Identify which cell holds the provided text, then report its [X, Y] central coordinate. 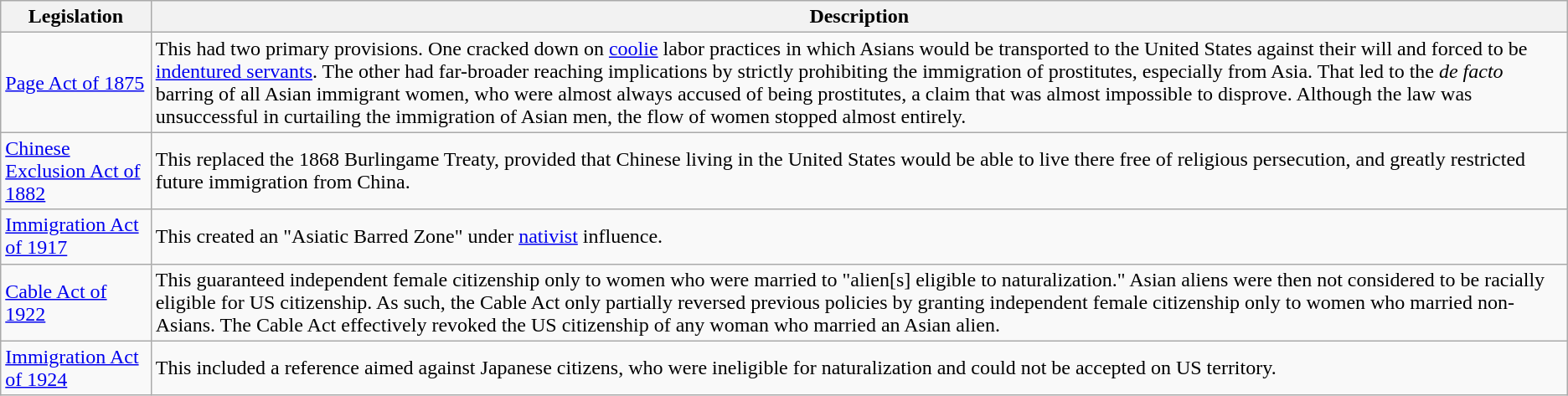
Page Act of 1875 [75, 82]
Description [859, 17]
Immigration Act of 1917 [75, 236]
This included a reference aimed against Japanese citizens, who were ineligible for naturalization and could not be accepted on US territory. [859, 368]
Cable Act of 1922 [75, 302]
Chinese Exclusion Act of 1882 [75, 171]
Immigration Act of 1924 [75, 368]
This created an "Asiatic Barred Zone" under nativist influence. [859, 236]
Legislation [75, 17]
